Identify which cell holds the provided text, then report its [x, y] central coordinate. 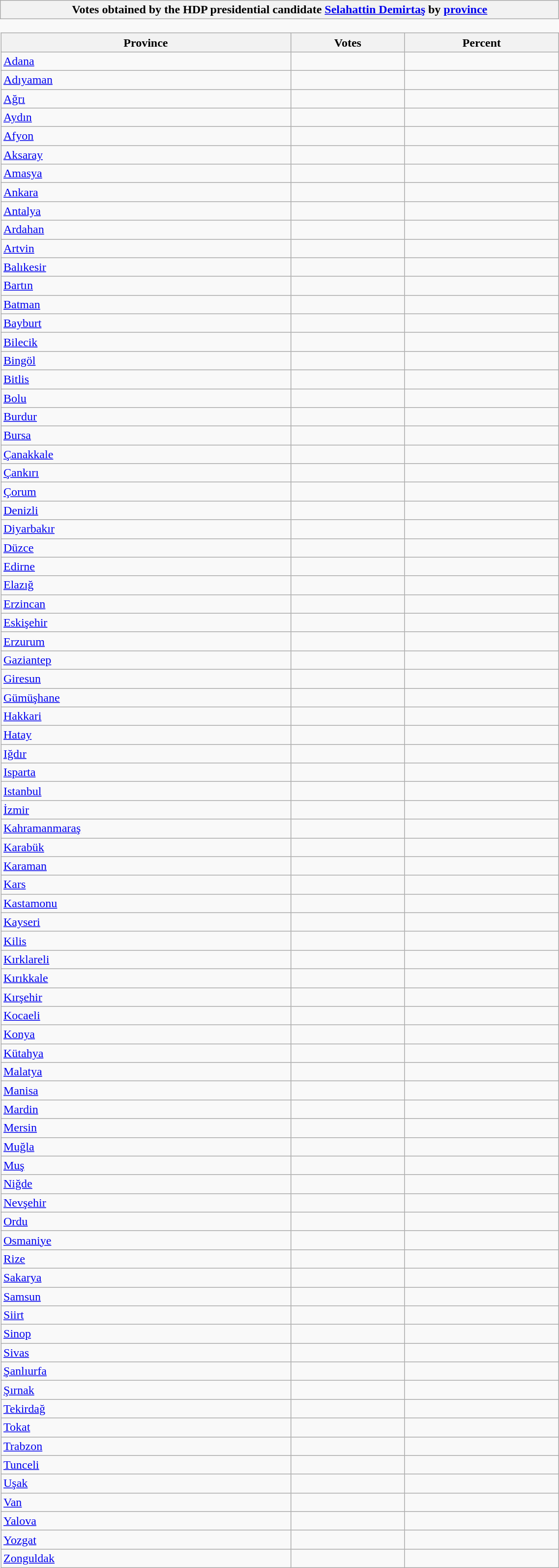
Kütahya [146, 1053]
Aydın [146, 118]
Erzincan [146, 604]
Kars [146, 885]
Gaziantep [146, 660]
Votes [348, 42]
Muş [146, 1165]
Giresun [146, 679]
Tunceli [146, 1465]
Osmaniye [146, 1240]
Van [146, 1502]
Kilis [146, 941]
Istanbul [146, 791]
Samsun [146, 1297]
Artvin [146, 248]
Karaman [146, 866]
Denizli [146, 510]
Şanlıurfa [146, 1371]
Siirt [146, 1315]
Bilecik [146, 342]
Hatay [146, 735]
Yalova [146, 1521]
Zonguldak [146, 1558]
Niğde [146, 1184]
Diyarbakır [146, 529]
Tekirdağ [146, 1409]
Sinop [146, 1334]
Iğdır [146, 754]
Balıkesir [146, 267]
Erzurum [146, 641]
Percent [482, 42]
Nevşehir [146, 1203]
Çanakkale [146, 454]
Bolu [146, 398]
Adıyaman [146, 80]
Antalya [146, 211]
Kırıkkale [146, 978]
Kırklareli [146, 959]
Sivas [146, 1353]
Kastamonu [146, 903]
Karabük [146, 847]
Malatya [146, 1072]
Hakkari [146, 716]
Trabzon [146, 1446]
Burdur [146, 417]
Düzce [146, 548]
Yozgat [146, 1539]
Çankırı [146, 473]
Adana [146, 61]
Kırşehir [146, 997]
Afyon [146, 136]
Batman [146, 304]
İzmir [146, 810]
Çorum [146, 492]
Şırnak [146, 1390]
Kayseri [146, 922]
Rize [146, 1259]
Elazığ [146, 585]
Edirne [146, 566]
Ardahan [146, 230]
Isparta [146, 772]
Aksaray [146, 155]
Ağrı [146, 99]
Bingöl [146, 360]
Mardin [146, 1109]
Bursa [146, 436]
Manisa [146, 1091]
Tokat [146, 1427]
Uşak [146, 1483]
Mersin [146, 1128]
Amasya [146, 174]
Ordu [146, 1221]
Eskişehir [146, 622]
Votes obtained by the HDP presidential candidate Selahattin Demirtaş by province [280, 10]
Ankara [146, 192]
Sakarya [146, 1277]
Kahramanmaraş [146, 828]
Bayburt [146, 323]
Kocaeli [146, 1016]
Muğla [146, 1147]
Bitlis [146, 379]
Bartın [146, 286]
Gümüşhane [146, 698]
Province [146, 42]
Konya [146, 1035]
